From the cell containing the given text, extract its center point as (X, Y) coordinate. 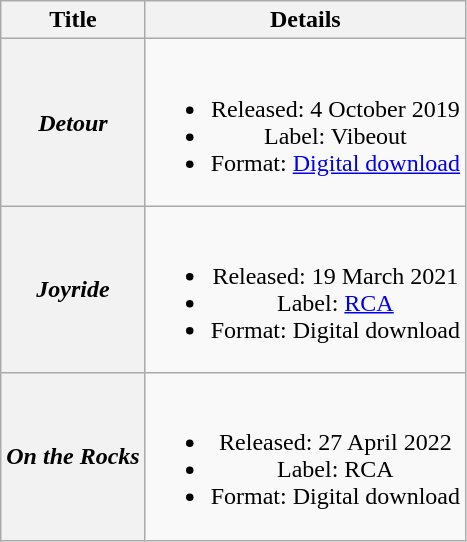
Title (73, 20)
Joyride (73, 290)
Released: 19 March 2021Label: RCAFormat: Digital download (305, 290)
Details (305, 20)
On the Rocks (73, 456)
Released: 27 April 2022Label: RCAFormat: Digital download (305, 456)
Released: 4 October 2019Label: VibeoutFormat: Digital download (305, 122)
Detour (73, 122)
